Pinpoint the cell where the given text exists, returning its (X, Y) midpoint coordinate. 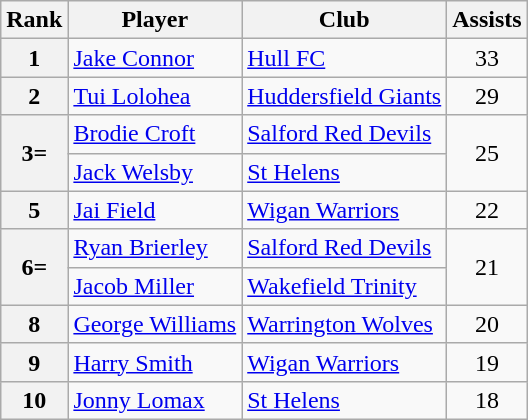
Jonny Lomax (155, 400)
2 (34, 96)
Harry Smith (155, 362)
Jake Connor (155, 58)
8 (34, 324)
Rank (34, 20)
Assists (487, 20)
21 (487, 267)
5 (34, 210)
George Williams (155, 324)
6= (34, 267)
33 (487, 58)
10 (34, 400)
Jacob Miller (155, 286)
3= (34, 153)
Player (155, 20)
20 (487, 324)
25 (487, 153)
Jai Field (155, 210)
19 (487, 362)
Jack Welsby (155, 172)
29 (487, 96)
Wakefield Trinity (344, 286)
18 (487, 400)
Brodie Croft (155, 134)
Tui Lolohea (155, 96)
Ryan Brierley (155, 248)
Club (344, 20)
1 (34, 58)
Huddersfield Giants (344, 96)
9 (34, 362)
Warrington Wolves (344, 324)
22 (487, 210)
Hull FC (344, 58)
